Scan for the cell matching the given text and deliver its [x, y] coordinate at center. 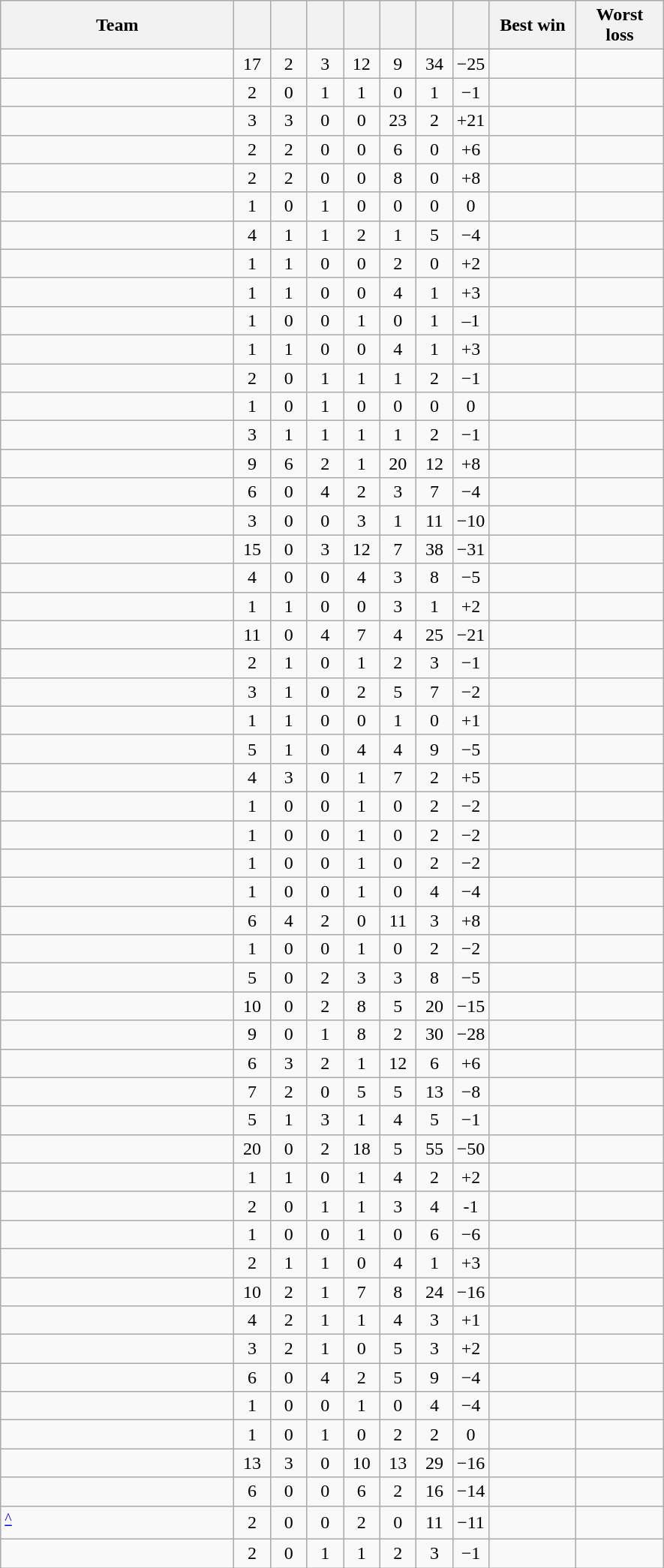
25 [435, 635]
−11 [471, 1523]
−6 [471, 1234]
+21 [471, 121]
24 [435, 1291]
Team [117, 26]
−10 [471, 521]
17 [252, 64]
16 [435, 1491]
23 [398, 121]
−50 [471, 1149]
Best win [533, 26]
−8 [471, 1092]
15 [252, 549]
−21 [471, 635]
^ [117, 1523]
30 [435, 1035]
−31 [471, 549]
−15 [471, 1006]
29 [435, 1463]
34 [435, 64]
Worst loss [620, 26]
18 [362, 1149]
–1 [471, 320]
38 [435, 549]
+5 [471, 777]
−28 [471, 1035]
55 [435, 1149]
−25 [471, 64]
−14 [471, 1491]
-1 [471, 1206]
